Locate the cell with the specified text and output its [x, y] center coordinate. 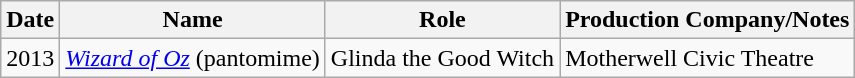
2013 [30, 58]
Glinda the Good Witch [442, 58]
Role [442, 20]
Motherwell Civic Theatre [708, 58]
Production Company/Notes [708, 20]
Name [193, 20]
Wizard of Oz (pantomime) [193, 58]
Date [30, 20]
